Locate the cell with the specified text and output its (X, Y) center coordinate. 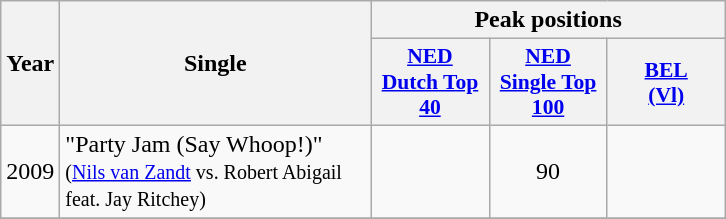
90 (548, 171)
2009 (30, 171)
Peak positions (548, 20)
BEL(Vl) (666, 82)
"Party Jam (Say Whoop!)"(Nils van Zandt vs. Robert Abigail feat. Jay Ritchey) (216, 171)
NEDSingle Top 100 (548, 82)
Single (216, 64)
Year (30, 64)
NEDDutch Top 40 (430, 82)
